Locate the cell with the specified text and output its [X, Y] center coordinate. 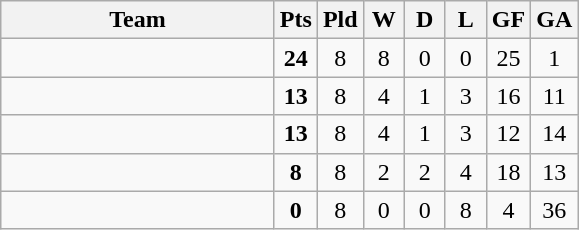
Pld [340, 20]
25 [508, 58]
24 [296, 58]
W [384, 20]
Team [138, 20]
16 [508, 96]
Pts [296, 20]
L [466, 20]
12 [508, 134]
36 [554, 210]
GF [508, 20]
18 [508, 172]
11 [554, 96]
D [424, 20]
14 [554, 134]
GA [554, 20]
